Determine the (x, y) coordinate at the center of the cell enclosing the given text.  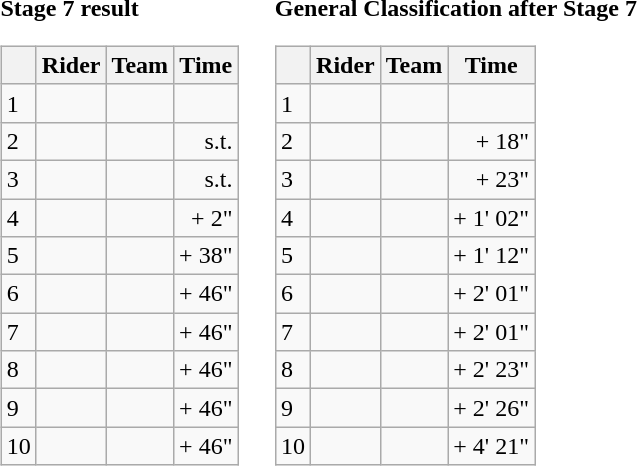
+ 38" (206, 256)
+ 1' 02" (492, 217)
+ 1' 12" (492, 256)
+ 4' 21" (492, 446)
+ 23" (492, 179)
+ 2" (206, 217)
+ 2' 26" (492, 408)
+ 2' 23" (492, 370)
+ 18" (492, 141)
